Locate the cell with the specified text and output its [x, y] center coordinate. 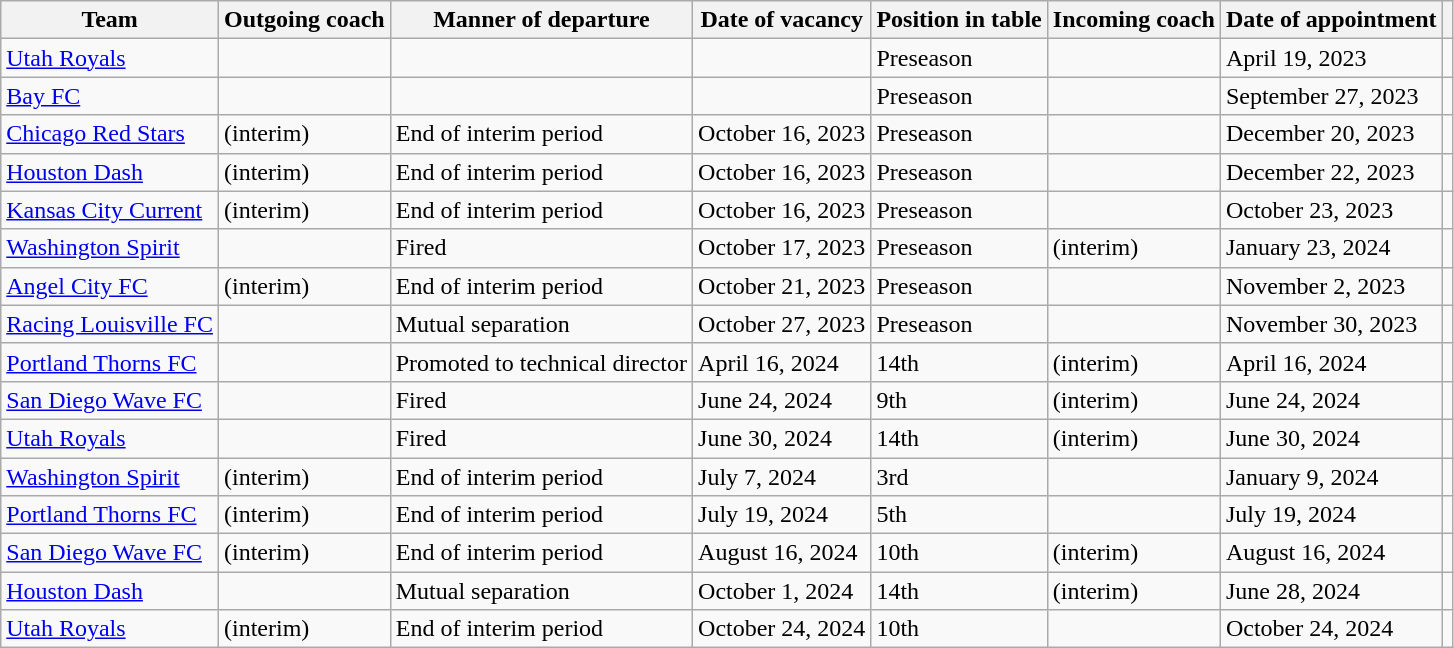
December 20, 2023 [1331, 134]
Date of appointment [1331, 20]
January 9, 2024 [1331, 477]
Bay FC [110, 96]
October 17, 2023 [782, 248]
January 23, 2024 [1331, 248]
July 7, 2024 [782, 477]
Position in table [959, 20]
October 27, 2023 [782, 324]
9th [959, 400]
Chicago Red Stars [110, 134]
3rd [959, 477]
Racing Louisville FC [110, 324]
December 22, 2023 [1331, 172]
Angel City FC [110, 286]
November 2, 2023 [1331, 286]
April 19, 2023 [1331, 58]
Incoming coach [1134, 20]
Kansas City Current [110, 210]
Outgoing coach [304, 20]
November 30, 2023 [1331, 324]
Manner of departure [541, 20]
October 21, 2023 [782, 286]
June 28, 2024 [1331, 591]
October 23, 2023 [1331, 210]
September 27, 2023 [1331, 96]
Team [110, 20]
October 1, 2024 [782, 591]
5th [959, 515]
Promoted to technical director [541, 362]
Date of vacancy [782, 20]
